Pinpoint the cell where the given text exists, returning its [X, Y] midpoint coordinate. 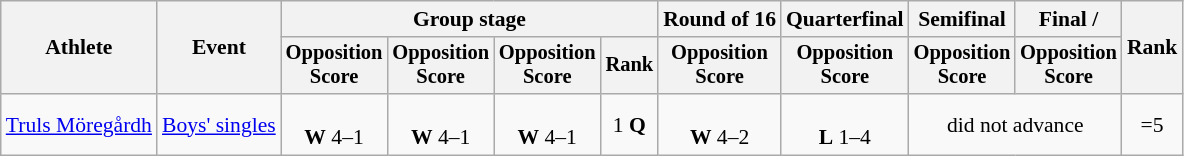
did not advance [1016, 124]
=5 [1152, 124]
W 4–2 [720, 124]
Event [219, 48]
Round of 16 [720, 19]
Group stage [470, 19]
Final / [1068, 19]
1 Q [630, 124]
Quarterfinal [845, 19]
L 1–4 [845, 124]
Boys' singles [219, 124]
Athlete [79, 48]
Truls Möregårdh [79, 124]
Semifinal [962, 19]
